Provide the [x, y] coordinate of the cell's center where the given text is located.  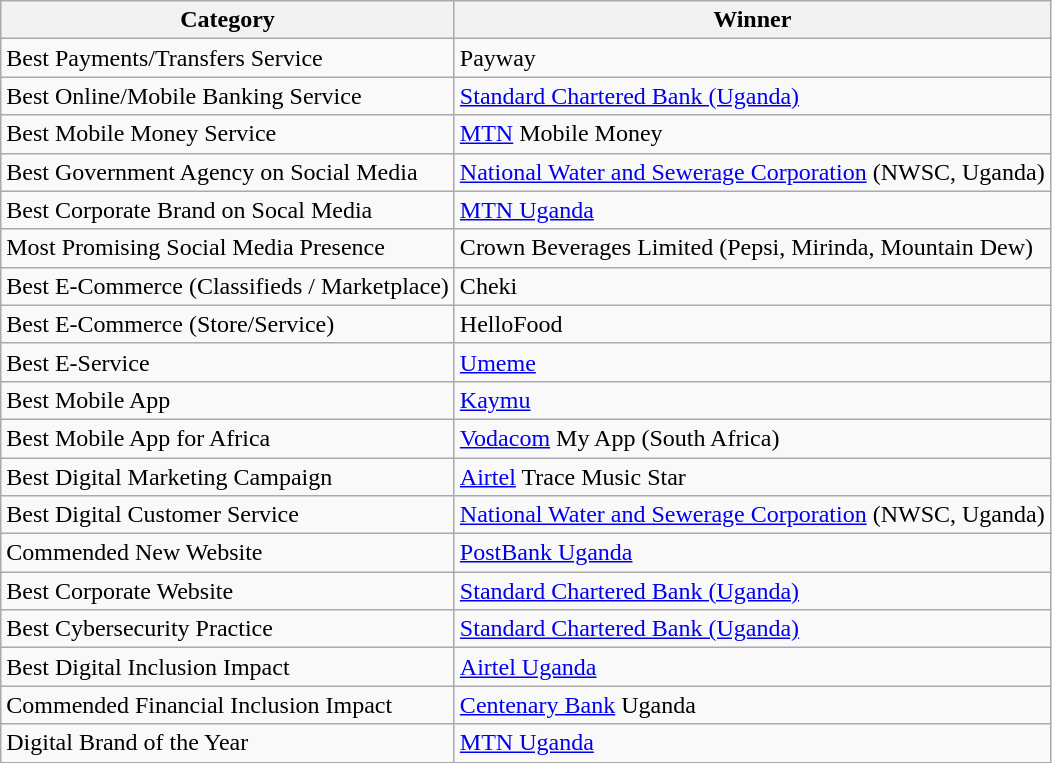
Category [228, 20]
Commended Financial Inclusion Impact [228, 705]
Centenary Bank Uganda [752, 705]
Airtel Trace Music Star [752, 477]
Digital Brand of the Year [228, 743]
Winner [752, 20]
Best Payments/Transfers Service [228, 58]
Best E-Commerce (Store/Service) [228, 324]
Best Corporate Website [228, 591]
Commended New Website [228, 553]
Best Online/Mobile Banking Service [228, 96]
Best Mobile Money Service [228, 134]
Best Mobile App for Africa [228, 438]
Best Corporate Brand on Socal Media [228, 210]
Best Digital Inclusion Impact [228, 667]
Airtel Uganda [752, 667]
MTN Mobile Money [752, 134]
Best Government Agency on Social Media [228, 172]
Best Digital Marketing Campaign [228, 477]
PostBank Uganda [752, 553]
Best Cybersecurity Practice [228, 629]
Payway [752, 58]
Cheki [752, 286]
Umeme [752, 362]
Best E-Commerce (Classifieds / Marketplace) [228, 286]
Best Digital Customer Service [228, 515]
Kaymu [752, 400]
Best E-Service [228, 362]
Best Mobile App [228, 400]
Crown Beverages Limited (Pepsi, Mirinda, Mountain Dew) [752, 248]
Most Promising Social Media Presence [228, 248]
Vodacom My App (South Africa) [752, 438]
HelloFood [752, 324]
